Return [x, y] of the center of cell containing provided text 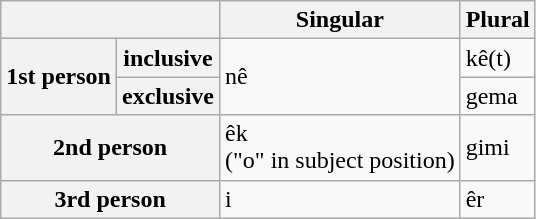
Plural [498, 20]
3rd person [110, 199]
i [340, 199]
êr [498, 199]
1st person [59, 77]
kê(t) [498, 58]
gimi [498, 148]
exclusive [168, 96]
Singular [340, 20]
êk("o" in subject position) [340, 148]
inclusive [168, 58]
2nd person [110, 148]
gema [498, 96]
nê [340, 77]
